Output the (x, y) coordinate of the center of the cell containing the given text.  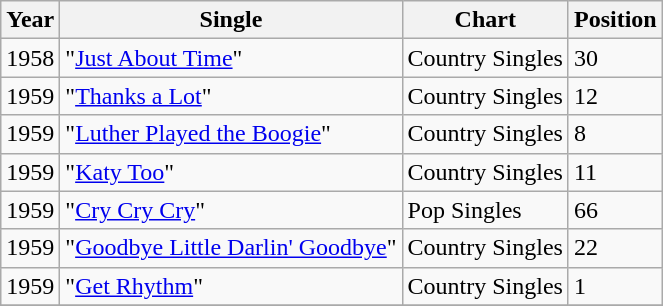
"Just About Time" (231, 58)
"Thanks a Lot" (231, 96)
Chart (485, 20)
Position (615, 20)
Year (30, 20)
11 (615, 172)
Single (231, 20)
8 (615, 134)
1 (615, 286)
30 (615, 58)
"Cry Cry Cry" (231, 210)
"Katy Too" (231, 172)
Pop Singles (485, 210)
12 (615, 96)
"Luther Played the Boogie" (231, 134)
22 (615, 248)
"Get Rhythm" (231, 286)
"Goodbye Little Darlin' Goodbye" (231, 248)
1958 (30, 58)
66 (615, 210)
